Capture the cell that displays the provided text and extract its (X, Y) central coordinate. 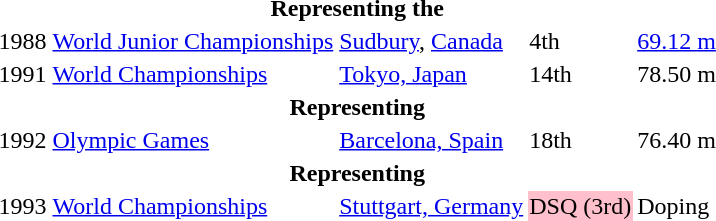
Tokyo, Japan (432, 74)
Barcelona, Spain (432, 140)
Sudbury, Canada (432, 41)
14th (580, 74)
DSQ (3rd) (580, 206)
Olympic Games (193, 140)
4th (580, 41)
Stuttgart, Germany (432, 206)
18th (580, 140)
World Junior Championships (193, 41)
